Scan for the cell matching the given text and deliver its [x, y] coordinate at center. 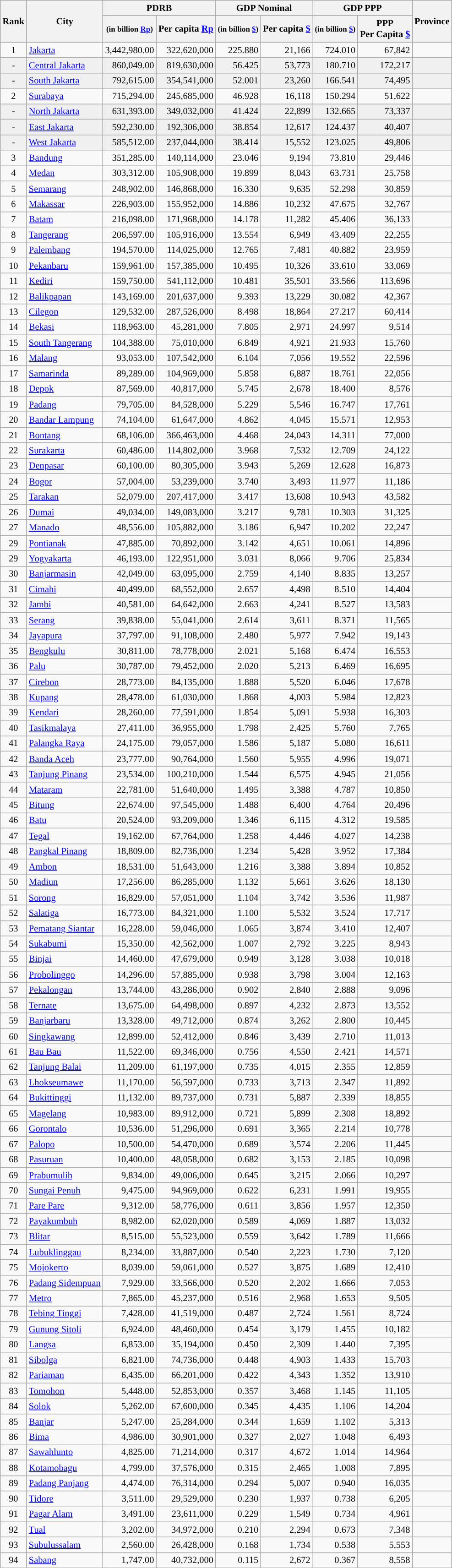
8,039.00 [130, 1267]
Kendari [65, 713]
2.873 [335, 1005]
715,294.00 [130, 96]
79,705.00 [130, 404]
4,921 [287, 343]
0.902 [238, 990]
3.410 [335, 928]
27,411.00 [130, 728]
75,010,000 [186, 343]
6.104 [238, 358]
15,552 [287, 142]
4,672 [287, 1452]
Batu [65, 820]
8,982.00 [130, 1221]
30,901,000 [186, 1437]
13,608 [287, 497]
3,491.00 [130, 1514]
89 [14, 1483]
5 [14, 189]
66 [14, 1129]
55,041,000 [186, 620]
10,852 [385, 866]
73 [14, 1236]
1.888 [238, 682]
132.665 [335, 111]
0.520 [238, 1283]
3,468 [287, 1391]
2.614 [238, 620]
51,622 [385, 96]
7.942 [335, 636]
4.787 [335, 789]
60,414 [385, 312]
84 [14, 1406]
77,000 [385, 435]
14,238 [385, 836]
0.846 [238, 1036]
10,778 [385, 1129]
23.046 [238, 158]
42,562,000 [186, 944]
83 [14, 1391]
237,044,000 [186, 142]
6.849 [238, 343]
8,943 [385, 944]
8 [14, 235]
5,887 [287, 1098]
114,025,000 [186, 250]
5,262.00 [130, 1406]
77,591,000 [186, 713]
3,215 [287, 1175]
39,838.00 [130, 620]
39 [14, 713]
53 [14, 928]
Bima [65, 1437]
6,400 [287, 805]
1.234 [238, 851]
155,952,000 [186, 204]
1.586 [238, 743]
82 [14, 1375]
16.747 [335, 404]
3.894 [335, 866]
9,505 [385, 1298]
Yogyakarta [65, 558]
74,495 [385, 81]
1.854 [238, 713]
0.731 [238, 1098]
2,202 [287, 1283]
6 [14, 204]
61,197,000 [186, 1067]
7,481 [287, 250]
Metro [65, 1298]
79 [14, 1329]
140,114,000 [186, 158]
60,100.00 [130, 466]
18 [14, 389]
13,675.00 [130, 1005]
74,104.00 [130, 419]
113,696 [385, 281]
67 [14, 1144]
57,004.00 [130, 481]
4,961 [385, 1514]
West Jakarta [65, 142]
25,834 [385, 558]
14,204 [385, 1406]
Bandar Lampung [65, 419]
2.206 [335, 1144]
4.945 [335, 774]
24,175.00 [130, 743]
4,015 [287, 1067]
62 [14, 1067]
Serang [65, 620]
11,170.00 [130, 1083]
16,228.00 [130, 928]
6,435.00 [130, 1375]
0.559 [238, 1236]
Palu [65, 666]
2,678 [287, 389]
Magelang [65, 1113]
0.721 [238, 1113]
Kupang [65, 697]
58,776,000 [186, 1206]
10,500.00 [130, 1144]
42,049.00 [130, 574]
159,961.00 [130, 266]
33,069 [385, 266]
Denpasar [65, 466]
70 [14, 1190]
Langsa [65, 1345]
11,892 [385, 1083]
26 [14, 512]
16,695 [385, 666]
4,435 [287, 1406]
13,744.00 [130, 990]
1.666 [335, 1283]
36 [14, 666]
1,747.00 [130, 1560]
0.487 [238, 1313]
North Jakarta [65, 111]
0.516 [238, 1298]
74 [14, 1252]
8.498 [238, 312]
23,534.00 [130, 774]
90,764,000 [186, 759]
Jambi [65, 604]
30,787.00 [130, 666]
Salatiga [65, 913]
351,285.00 [130, 158]
Jakarta [65, 50]
3,856 [287, 1206]
1.433 [335, 1360]
724.010 [335, 50]
56,597,000 [186, 1083]
15,350.00 [130, 944]
13,552 [385, 1005]
68,106.00 [130, 435]
4,045 [287, 419]
7,929.00 [130, 1283]
12,953 [385, 419]
4.312 [335, 820]
40,581.00 [130, 604]
0.229 [238, 1514]
Bukittinggi [65, 1098]
1.216 [238, 866]
73,337 [385, 111]
14,460.00 [130, 959]
0.527 [238, 1267]
5,313 [385, 1421]
64,498,000 [186, 1005]
53,773 [287, 65]
30 [14, 574]
20 [14, 419]
21,056 [385, 774]
12,407 [385, 928]
1.106 [335, 1406]
18,892 [385, 1113]
12,350 [385, 1206]
Bogor [65, 481]
1,734 [287, 1545]
4,651 [287, 543]
1.798 [238, 728]
Kediri [65, 281]
1.887 [335, 1221]
71,214,000 [186, 1452]
17,717 [385, 913]
9 [14, 250]
1.065 [238, 928]
Tebing Tinggi [65, 1313]
Cilegon [65, 312]
Tomohon [65, 1391]
0.294 [238, 1483]
4,474.00 [130, 1483]
Subulussalam [65, 1545]
2,294 [287, 1530]
76,314,000 [186, 1483]
71 [14, 1206]
49 [14, 866]
3,439 [287, 1036]
21,166 [287, 50]
159,750.00 [130, 281]
201,637,000 [186, 296]
Lubuklinggau [65, 1252]
89,737,000 [186, 1098]
11,666 [385, 1236]
Manado [65, 528]
18.400 [335, 389]
3.031 [238, 558]
5,448.00 [130, 1391]
33,566,000 [186, 1283]
5.984 [335, 697]
3,262 [287, 1021]
10,018 [385, 959]
11,186 [385, 481]
89,912,000 [186, 1113]
0.756 [238, 1051]
Banjarmasin [65, 574]
54,470,000 [186, 1144]
2,465 [287, 1468]
82,736,000 [186, 851]
3.417 [238, 497]
12.765 [238, 250]
30.082 [335, 296]
7,895 [385, 1468]
3.217 [238, 512]
5.858 [238, 373]
216,098.00 [130, 219]
1.258 [238, 836]
PPP Per Capita $ [385, 29]
2.800 [335, 1021]
97,545,000 [186, 805]
52 [14, 913]
Tangerang [65, 235]
20,496 [385, 805]
Surakarta [65, 451]
61,647,000 [186, 419]
49,006,000 [186, 1175]
76 [14, 1283]
1.104 [238, 898]
Solok [65, 1406]
Medan [65, 173]
23,959 [385, 250]
South Tangerang [65, 343]
25 [14, 497]
0.367 [335, 1560]
70,892,000 [186, 543]
6,924.00 [130, 1329]
Pasuruan [65, 1160]
3.142 [238, 543]
72 [14, 1221]
1.730 [335, 1252]
86 [14, 1437]
12,859 [385, 1067]
Bau Bau [65, 1051]
92 [14, 1530]
46,193.00 [130, 558]
GDP PPP [363, 8]
42 [14, 759]
8.371 [335, 620]
31 [14, 589]
9.706 [335, 558]
6,205 [385, 1498]
5,213 [287, 666]
63.731 [335, 173]
0.733 [238, 1083]
78 [14, 1313]
10.303 [335, 512]
65 [14, 1113]
9,194 [287, 158]
13 [14, 312]
South Jakarta [65, 81]
25,758 [385, 173]
5,007 [287, 1483]
Tanjung Balai [65, 1067]
38 [14, 697]
7,865.00 [130, 1298]
0.622 [238, 1190]
64 [14, 1098]
90 [14, 1498]
45,237,000 [186, 1298]
52,853,000 [186, 1391]
157,385,000 [186, 266]
11.977 [335, 481]
40.882 [335, 250]
48 [14, 851]
19.552 [335, 358]
0.897 [238, 1005]
245,685,000 [186, 96]
45.406 [335, 219]
129,532.00 [130, 312]
Depok [65, 389]
48,556.00 [130, 528]
41 [14, 743]
9,635 [287, 189]
19 [14, 404]
GDP Nominal [264, 8]
5.229 [238, 404]
29,446 [385, 158]
60 [14, 1036]
47 [14, 836]
84,528,000 [186, 404]
105,882,000 [186, 528]
1,937 [287, 1498]
6,231 [287, 1190]
11,209.00 [130, 1067]
51,643,000 [186, 866]
11,132.00 [130, 1098]
Singkawang [65, 1036]
Pematang Siantar [65, 928]
50 [14, 882]
69,346,000 [186, 1051]
5,187 [287, 743]
3.536 [335, 898]
Tual [65, 1530]
10,182 [385, 1329]
25,284,000 [186, 1421]
13,229 [287, 296]
38.414 [238, 142]
1.145 [335, 1391]
42,367 [385, 296]
0.938 [238, 975]
32 [14, 604]
Balikpapan [65, 296]
0.327 [238, 1437]
150.294 [335, 96]
Palembang [65, 250]
12 [14, 296]
Payakumbuh [65, 1221]
11,105 [385, 1391]
22,674.00 [130, 805]
20,524.00 [130, 820]
51,296,000 [186, 1129]
3,798 [287, 975]
14.311 [335, 435]
7,348 [385, 1530]
10 [14, 266]
2,724 [287, 1313]
Makassar [65, 204]
8,515.00 [130, 1236]
43 [14, 774]
9.393 [238, 296]
56 [14, 975]
Probolinggo [65, 975]
6,115 [287, 820]
79,057,000 [186, 743]
61 [14, 1051]
33 [14, 620]
225.880 [238, 50]
17,678 [385, 682]
349,032,000 [186, 111]
22,255 [385, 235]
73.810 [335, 158]
16.330 [238, 189]
Gorontalo [65, 1129]
4,241 [287, 604]
1.689 [335, 1267]
0.611 [238, 1206]
6.474 [335, 651]
0.682 [238, 1160]
2,223 [287, 1252]
Jayapura [65, 636]
Dumai [65, 512]
55 [14, 959]
0.168 [238, 1545]
19,955 [385, 1190]
Samarinda [65, 373]
26,428,000 [186, 1545]
2.308 [335, 1113]
91 [14, 1514]
3.952 [335, 851]
22,247 [385, 528]
7,428.00 [130, 1313]
16 [14, 358]
13,032 [385, 1221]
172,217 [385, 65]
80,305,000 [186, 466]
48,058,000 [186, 1160]
3.225 [335, 944]
Padang Panjang [65, 1483]
Ternate [65, 1005]
3.740 [238, 481]
Binjai [65, 959]
13,910 [385, 1375]
4.996 [335, 759]
Palangka Raya [65, 743]
27.217 [335, 312]
123.025 [335, 142]
Banjar [65, 1421]
Pekanbaru [65, 266]
Pariaman [65, 1375]
93,053.00 [130, 358]
2.480 [238, 636]
59 [14, 1021]
East Jakarta [65, 127]
207,417,000 [186, 497]
1.560 [238, 759]
0.689 [238, 1144]
87 [14, 1452]
45 [14, 805]
13,583 [385, 604]
2.020 [238, 666]
21.933 [335, 343]
30,859 [385, 189]
118,963.00 [130, 327]
75 [14, 1267]
18,864 [287, 312]
2.347 [335, 1083]
11 [14, 281]
5,168 [287, 651]
303,312.00 [130, 173]
5,428 [287, 851]
28,478.00 [130, 697]
62,020,000 [186, 1221]
12.628 [335, 466]
Bontang [65, 435]
5,977 [287, 636]
23,611,000 [186, 1514]
0.735 [238, 1067]
4,069 [287, 1221]
8,724 [385, 1313]
3.186 [238, 528]
80 [14, 1345]
41.424 [238, 111]
19,585 [385, 820]
1.495 [238, 789]
47,679,000 [186, 959]
171,968,000 [186, 219]
105,908,000 [186, 173]
2,792 [287, 944]
22,596 [385, 358]
7,532 [287, 451]
16,035 [385, 1483]
Tidore [65, 1498]
3.943 [238, 466]
43,582 [385, 497]
10,232 [287, 204]
40,499.00 [130, 589]
(in billion Rp) [130, 29]
19,071 [385, 759]
287,526,000 [186, 312]
56.425 [238, 65]
206,597.00 [130, 235]
1.352 [335, 1375]
Tanjung Pinang [65, 774]
Sorong [65, 898]
88 [14, 1468]
47.675 [335, 204]
1.488 [238, 805]
Palopo [65, 1144]
37 [14, 682]
Bekasi [65, 327]
Lhokseumawe [65, 1083]
3.524 [335, 913]
124.437 [335, 127]
9,514 [385, 327]
3,611 [287, 620]
37,797.00 [130, 636]
14.886 [238, 204]
6,575 [287, 774]
2.663 [238, 604]
36,133 [385, 219]
0.691 [238, 1129]
5,955 [287, 759]
Madiun [65, 882]
Pangkal Pinang [65, 851]
10.495 [238, 266]
1.102 [335, 1421]
2.339 [335, 1098]
55,523,000 [186, 1236]
81 [14, 1360]
15.571 [335, 419]
3.626 [335, 882]
10,983.00 [130, 1113]
18,531.00 [130, 866]
Blitar [65, 1236]
16,553 [385, 651]
0.940 [335, 1483]
87,569.00 [130, 389]
2,560.00 [130, 1545]
0.317 [238, 1452]
Bitung [65, 805]
63 [14, 1083]
Sibolga [65, 1360]
1.868 [238, 697]
18.761 [335, 373]
78,778,000 [186, 651]
1.789 [335, 1236]
4,232 [287, 1005]
0.874 [238, 1021]
8.527 [335, 604]
77 [14, 1298]
6,947 [287, 528]
Gunung Sitoli [65, 1329]
43,286,000 [186, 990]
Mataram [65, 789]
11,445 [385, 1144]
58 [14, 1005]
1.544 [238, 774]
12,823 [385, 697]
Sawahlunto [65, 1452]
4.862 [238, 419]
23 [14, 466]
3,642 [287, 1236]
13.554 [238, 235]
1,659 [287, 1421]
93 [14, 1545]
35 [14, 651]
0.673 [335, 1530]
6,949 [287, 235]
46.928 [238, 96]
180.710 [335, 65]
16,118 [287, 96]
8,043 [287, 173]
2,027 [287, 1437]
4,343 [287, 1375]
35,194,000 [186, 1345]
34 [14, 636]
6,493 [385, 1437]
0.645 [238, 1175]
2,971 [287, 327]
Kotamobagu [65, 1468]
631,393.00 [130, 111]
59,061,000 [186, 1267]
3,875 [287, 1267]
4,140 [287, 574]
46 [14, 820]
366,463,000 [186, 435]
5.080 [335, 743]
0.115 [238, 1560]
0.949 [238, 959]
192,306,000 [186, 127]
18,809.00 [130, 851]
19,143 [385, 636]
Ambon [65, 866]
0.448 [238, 1360]
10.061 [335, 543]
2,672 [287, 1560]
17,384 [385, 851]
8,234.00 [130, 1252]
PDRB [159, 8]
22 [14, 451]
248,902.00 [130, 189]
60,486.00 [130, 451]
12,410 [385, 1267]
0.422 [238, 1375]
3,511.00 [130, 1498]
1.957 [335, 1206]
Cimahi [65, 589]
69 [14, 1175]
2.214 [335, 1129]
22,056 [385, 373]
24 [14, 481]
0.450 [238, 1345]
33.566 [335, 281]
860,049.00 [130, 65]
17 [14, 373]
4,986.00 [130, 1437]
63,095,000 [186, 574]
5.745 [238, 389]
2 [14, 96]
Central Jakarta [65, 65]
49,034.00 [130, 512]
2.421 [335, 1051]
52.001 [238, 81]
8,066 [287, 558]
Mojokerto [65, 1267]
Rank [14, 21]
Pontianak [65, 543]
4,799.00 [130, 1468]
13,328.00 [130, 1021]
91,108,000 [186, 636]
29,529,000 [186, 1498]
51 [14, 898]
3,365 [287, 1129]
13,257 [385, 574]
12,163 [385, 975]
14,571 [385, 1051]
5,269 [287, 466]
3,179 [287, 1329]
44 [14, 789]
12,617 [287, 127]
226,903.00 [130, 204]
10,850 [385, 789]
5,247.00 [130, 1421]
14 [14, 327]
14,404 [385, 589]
0.345 [238, 1406]
24.997 [335, 327]
67,600,000 [186, 1406]
10,297 [385, 1175]
86,285,000 [186, 882]
10.943 [335, 497]
5,661 [287, 882]
2.355 [335, 1067]
10,098 [385, 1160]
24,122 [385, 451]
52.298 [335, 189]
2.710 [335, 1036]
23,260 [287, 81]
40 [14, 728]
61,030,000 [186, 697]
1.653 [335, 1298]
8,558 [385, 1560]
79,452,000 [186, 666]
18,130 [385, 882]
7.805 [238, 327]
0.454 [238, 1329]
4.027 [335, 836]
1 [14, 50]
66,201,000 [186, 1375]
143,169.00 [130, 296]
48,460,000 [186, 1329]
0.344 [238, 1421]
2,425 [287, 728]
105,916,000 [186, 235]
3 [14, 158]
11,522.00 [130, 1051]
3,202.00 [130, 1530]
819,630,000 [186, 65]
1.455 [335, 1329]
10.202 [335, 528]
37,576,000 [186, 1468]
3,442,980.00 [130, 50]
Malang [65, 358]
10.481 [238, 281]
0.315 [238, 1468]
9,834.00 [130, 1175]
541,112,000 [186, 281]
94 [14, 1560]
0.589 [238, 1221]
57,885,000 [186, 975]
592,230.00 [130, 127]
57,051,000 [186, 898]
1.132 [238, 882]
0.540 [238, 1252]
67,842 [385, 50]
4.468 [238, 435]
114,802,000 [186, 451]
40,817,000 [186, 389]
28,773.00 [130, 682]
7,056 [287, 358]
354,541,000 [186, 81]
1.007 [238, 944]
10,326 [287, 266]
104,969,000 [186, 373]
6,821.00 [130, 1360]
7,120 [385, 1252]
3,153 [287, 1160]
Per capita Rp [186, 29]
7,765 [385, 728]
15,760 [385, 343]
Banjarbaru [65, 1021]
0.734 [335, 1514]
7 [14, 219]
2.888 [335, 990]
11,565 [385, 620]
2,309 [287, 1345]
0.210 [238, 1530]
Pare Pare [65, 1206]
68,552,000 [186, 589]
Padang Sidempuan [65, 1283]
5,899 [287, 1113]
57 [14, 990]
18,855 [385, 1098]
12,899.00 [130, 1036]
Tegal [65, 836]
5,520 [287, 682]
34,972,000 [186, 1530]
40,732,000 [186, 1560]
2.657 [238, 589]
104,388.00 [130, 343]
3.038 [335, 959]
5,532 [287, 913]
14,964 [385, 1452]
0.538 [335, 1545]
3,574 [287, 1144]
107,542,000 [186, 358]
12.709 [335, 451]
6.046 [335, 682]
Batam [65, 219]
1.048 [335, 1437]
51,640,000 [186, 789]
194,570.00 [130, 250]
36,955,000 [186, 728]
33,887,000 [186, 1252]
Bengkulu [65, 651]
9,096 [385, 990]
10,445 [385, 1021]
23,777.00 [130, 759]
166.541 [335, 81]
38.854 [238, 127]
16,773.00 [130, 913]
68 [14, 1160]
6,853.00 [130, 1345]
16,611 [385, 743]
49,712,000 [186, 1021]
14,296.00 [130, 975]
16,303 [385, 713]
94,969,000 [186, 1190]
7,395 [385, 1345]
8.835 [335, 574]
33.610 [335, 266]
792,615.00 [130, 81]
2,968 [287, 1298]
40,407 [385, 127]
5.760 [335, 728]
Sungai Penuh [65, 1190]
Sukabumi [65, 944]
4,825.00 [130, 1452]
43.409 [335, 235]
4,446 [287, 836]
2.066 [335, 1175]
Province [432, 21]
19.899 [238, 173]
28,260.00 [130, 713]
4,550 [287, 1051]
64,642,000 [186, 604]
27 [14, 528]
49,806 [385, 142]
Sabang [65, 1560]
84,135,000 [186, 682]
54 [14, 944]
30,811.00 [130, 651]
53,239,000 [186, 481]
16,873 [385, 466]
Tarakan [65, 497]
31,325 [385, 512]
19,162.00 [130, 836]
5,091 [287, 713]
9,475.00 [130, 1190]
149,083,000 [186, 512]
3.004 [335, 975]
47,885.00 [130, 543]
Cirebon [65, 682]
Pagar Alam [65, 1514]
2.185 [335, 1160]
17,256.00 [130, 882]
Semarang [65, 189]
4.764 [335, 805]
7,053 [385, 1283]
Tasikmalaya [65, 728]
100,210,000 [186, 774]
3,713 [287, 1083]
5,553 [385, 1545]
9,781 [287, 512]
11,013 [385, 1036]
Surabaya [65, 96]
3.968 [238, 451]
3,742 [287, 898]
0.357 [238, 1391]
2.759 [238, 574]
52,079.00 [130, 497]
1.991 [335, 1190]
1.561 [335, 1313]
Pekalongan [65, 990]
14,896 [385, 543]
4,498 [287, 589]
59,046,000 [186, 928]
15,703 [385, 1360]
84,321,000 [186, 913]
89,289.00 [130, 373]
11,282 [287, 219]
5.938 [335, 713]
10,400.00 [130, 1160]
3,874 [287, 928]
16,829.00 [130, 898]
0.738 [335, 1498]
74,736,000 [186, 1360]
6.469 [335, 666]
146,868,000 [186, 189]
122,951,000 [186, 558]
0.230 [238, 1498]
6,887 [287, 373]
17,761 [385, 404]
85 [14, 1421]
35,501 [287, 281]
14.178 [238, 219]
2,840 [287, 990]
4,903 [287, 1360]
4,003 [287, 697]
1.008 [335, 1468]
585,512.00 [130, 142]
3,493 [287, 481]
2.021 [238, 651]
8,576 [385, 389]
1.346 [238, 820]
1.100 [238, 913]
3,128 [287, 959]
52,412,000 [186, 1036]
Per capita $ [287, 29]
5,546 [287, 404]
32,767 [385, 204]
1.440 [335, 1345]
Banda Aceh [65, 759]
Padang [65, 404]
24,043 [287, 435]
322,620,000 [186, 50]
1,549 [287, 1514]
City [65, 21]
10,536.00 [130, 1129]
22,781.00 [130, 789]
8.510 [335, 589]
1.014 [335, 1452]
21 [14, 435]
4 [14, 173]
Bandung [65, 158]
41,519,000 [186, 1313]
45,281,000 [186, 327]
11,987 [385, 898]
15 [14, 343]
9,312.00 [130, 1206]
Prabumulih [65, 1175]
67,764,000 [186, 836]
93,209,000 [186, 820]
22,899 [287, 111]
